Pinpoint the cell where the given text exists, returning its (x, y) midpoint coordinate. 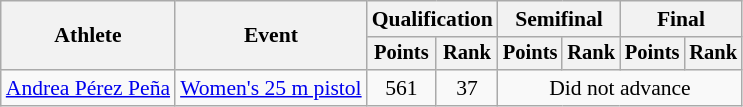
561 (402, 88)
Did not advance (620, 88)
Final (681, 19)
Qualification (432, 19)
Andrea Pérez Peña (88, 88)
37 (467, 88)
Athlete (88, 36)
Event (271, 36)
Women's 25 m pistol (271, 88)
Semifinal (559, 19)
